Output the (X, Y) coordinate of the center of the cell containing the given text.  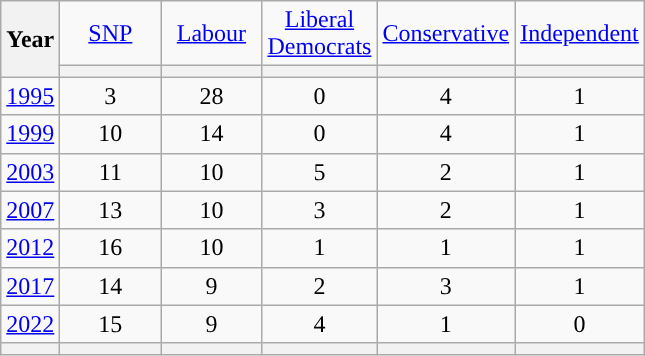
SNP (110, 34)
13 (110, 210)
28 (212, 96)
2012 (30, 248)
2022 (30, 324)
Independent (580, 34)
Year (30, 39)
Labour (212, 34)
16 (110, 248)
Liberal Democrats (320, 34)
Conservative (446, 34)
11 (110, 172)
2017 (30, 286)
2003 (30, 172)
1999 (30, 134)
2007 (30, 210)
15 (110, 324)
1995 (30, 96)
5 (320, 172)
